Pinpoint the cell where the given text exists, returning its [X, Y] midpoint coordinate. 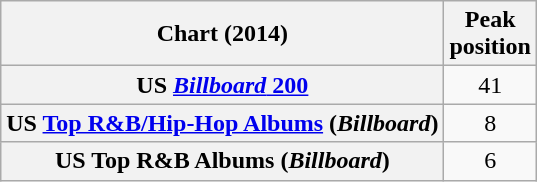
8 [490, 123]
US Billboard 200 [222, 85]
Peakposition [490, 34]
6 [490, 161]
Chart (2014) [222, 34]
US Top R&B Albums (Billboard) [222, 161]
41 [490, 85]
US Top R&B/Hip-Hop Albums (Billboard) [222, 123]
